Search for the cell housing the specified text and yield its (X, Y) center coordinate. 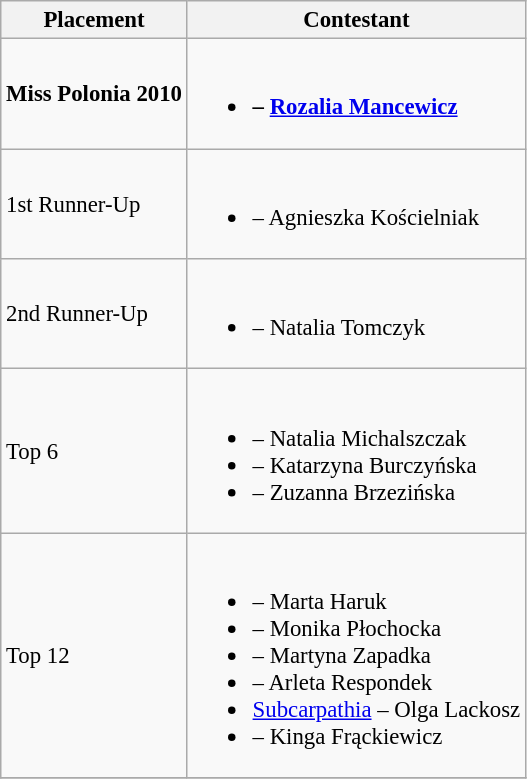
Miss Polonia 2010 (94, 94)
Top 6 (94, 451)
Placement (94, 20)
– Natalia Michalszczak – Katarzyna Burczyńska – Zuzanna Brzezińska (356, 451)
2nd Runner-Up (94, 314)
Top 12 (94, 656)
– Marta Haruk – Monika Płochocka – Martyna Zapadka – Arleta Respondek Subcarpathia – Olga Lackosz – Kinga Frąckiewicz (356, 656)
– Agnieszka Kościelniak (356, 204)
– Rozalia Mancewicz (356, 94)
Contestant (356, 20)
1st Runner-Up (94, 204)
– Natalia Tomczyk (356, 314)
